Pinpoint the cell where the given text exists, returning its (x, y) midpoint coordinate. 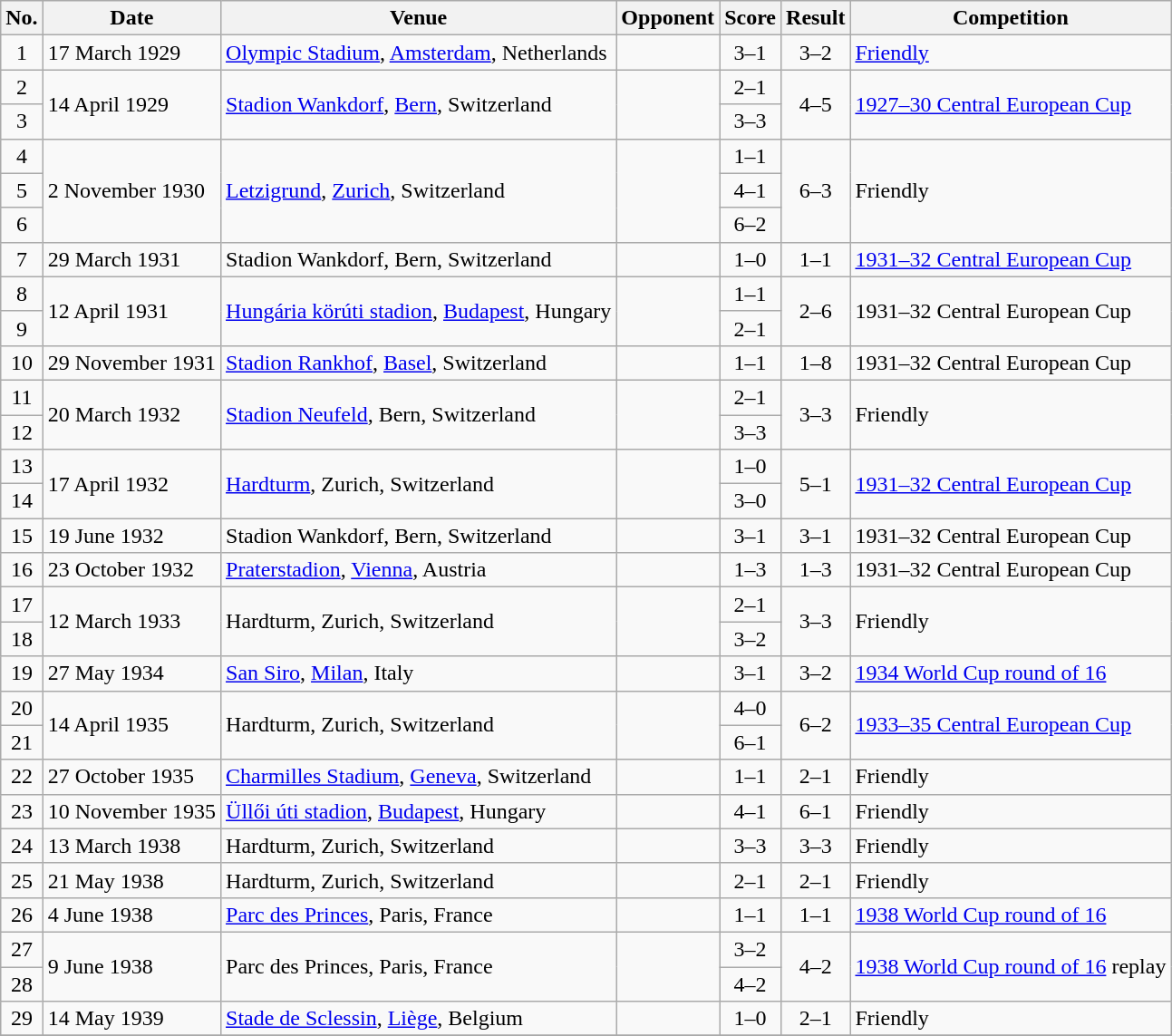
20 (22, 708)
3–0 (751, 501)
17 April 1932 (131, 484)
14 May 1939 (131, 1019)
20 March 1932 (131, 414)
Olympic Stadium, Amsterdam, Netherlands (419, 53)
Üllői úti stadion, Budapest, Hungary (419, 811)
9 (22, 328)
6 (22, 225)
14 April 1935 (131, 725)
27 May 1934 (131, 673)
24 (22, 846)
4 June 1938 (131, 915)
1933–35 Central European Cup (1011, 725)
1938 World Cup round of 16 (1011, 915)
2 November 1930 (131, 190)
2 (22, 87)
1–8 (816, 363)
1938 World Cup round of 16 replay (1011, 966)
Stadion Rankhof, Basel, Switzerland (419, 363)
4–0 (751, 708)
Opponent (668, 18)
29 November 1931 (131, 363)
8 (22, 294)
San Siro, Milan, Italy (419, 673)
4–5 (816, 104)
Hungária körúti stadion, Budapest, Hungary (419, 311)
Venue (419, 18)
5–1 (816, 484)
17 March 1929 (131, 53)
No. (22, 18)
25 (22, 880)
5 (22, 190)
12 (22, 432)
17 (22, 605)
Date (131, 18)
15 (22, 536)
2–6 (816, 311)
12 April 1931 (131, 311)
Score (751, 18)
14 April 1929 (131, 104)
27 (22, 949)
Competition (1011, 18)
14 (22, 501)
Charmilles Stadium, Geneva, Switzerland (419, 777)
4 (22, 156)
Stadion Neufeld, Bern, Switzerland (419, 414)
9 June 1938 (131, 966)
29 (22, 1019)
1934 World Cup round of 16 (1011, 673)
29 March 1931 (131, 259)
Letzigrund, Zurich, Switzerland (419, 190)
Praterstadion, Vienna, Austria (419, 570)
16 (22, 570)
1 (22, 53)
13 (22, 467)
21 (22, 742)
23 (22, 811)
11 (22, 397)
Result (816, 18)
18 (22, 639)
13 March 1938 (131, 846)
3 (22, 121)
12 March 1933 (131, 622)
Stade de Sclessin, Liège, Belgium (419, 1019)
26 (22, 915)
21 May 1938 (131, 880)
10 November 1935 (131, 811)
28 (22, 983)
6–3 (816, 190)
19 June 1932 (131, 536)
1927–30 Central European Cup (1011, 104)
27 October 1935 (131, 777)
10 (22, 363)
22 (22, 777)
23 October 1932 (131, 570)
7 (22, 259)
19 (22, 673)
